Identify which cell holds the provided text, then report its (x, y) central coordinate. 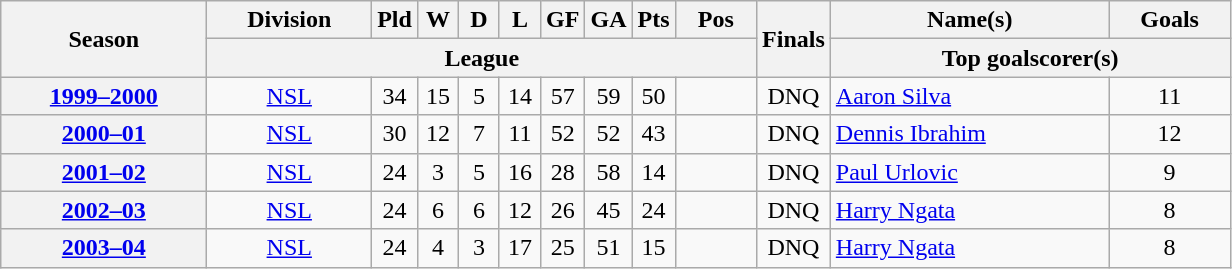
50 (654, 96)
Goals (1170, 20)
45 (608, 210)
League (482, 58)
2000–01 (104, 134)
Season (104, 39)
9 (1170, 172)
57 (563, 96)
Top goalscorer(s) (1030, 58)
L (520, 20)
26 (563, 210)
Division (290, 20)
W (438, 20)
34 (395, 96)
1999–2000 (104, 96)
16 (520, 172)
30 (395, 134)
25 (563, 248)
17 (520, 248)
Dennis Ibrahim (970, 134)
2001–02 (104, 172)
GA (608, 20)
Finals (794, 39)
Paul Urlovic (970, 172)
7 (478, 134)
Name(s) (970, 20)
2002–03 (104, 210)
43 (654, 134)
Pts (654, 20)
GF (563, 20)
Aaron Silva (970, 96)
2003–04 (104, 248)
4 (438, 248)
51 (608, 248)
D (478, 20)
59 (608, 96)
28 (563, 172)
Pld (395, 20)
58 (608, 172)
Pos (716, 20)
